From the cell containing the given text, extract its center point as (x, y) coordinate. 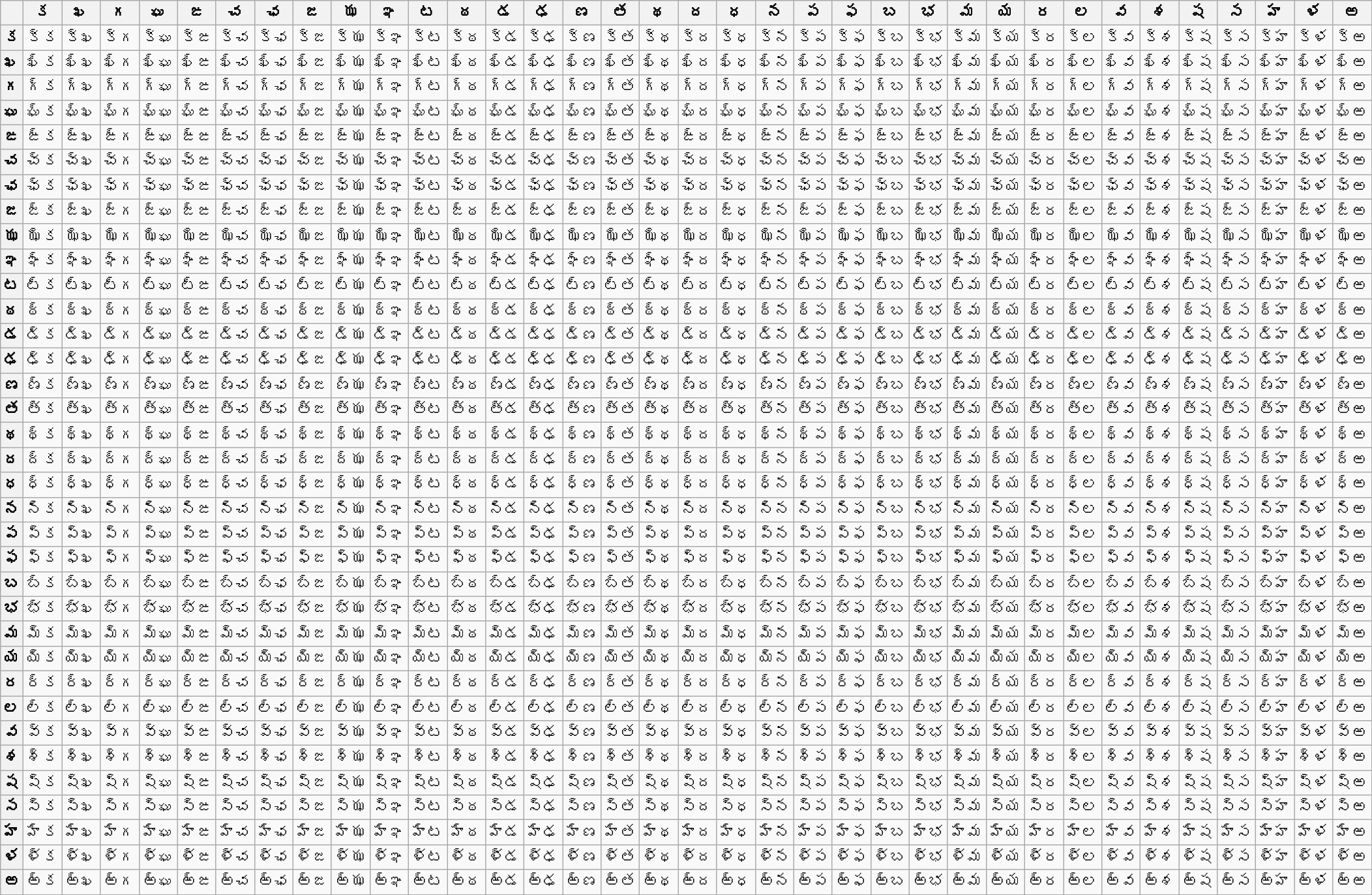
ప్జ (312, 534)
స్ళ (1313, 808)
శ్థ (659, 758)
థ్ఢ (544, 435)
ఞ్ఠ (467, 261)
ఞ్ళ (1313, 261)
భ్జ (312, 609)
మ్ఖ (81, 633)
జ్వ (1122, 211)
జ్ళ (1313, 211)
ఞ్త (621, 261)
భ్ఛ (274, 609)
ల్చ (235, 708)
వ్త (621, 733)
భ్ద (698, 609)
ఫ్హ (1275, 559)
హ్ఖ (81, 832)
ధ్ఞ (389, 485)
ఢ్ట (428, 361)
ధ్త (621, 485)
ఠ్గ (120, 311)
ళ్త (621, 857)
గ్ఫ (852, 87)
ద్ఘ (158, 460)
జ్య (1006, 211)
ల్ఠ (467, 708)
గ్త (621, 87)
ఫ్జ (312, 559)
ఠ్శ (1159, 311)
స్ర (1043, 808)
ఱ్జ (312, 882)
మ్స (1236, 633)
చ్హ (1275, 162)
గ్ఠ (467, 87)
ళ్చ (235, 857)
ళ్స (1236, 857)
త్ఖ (81, 410)
ణ్ఝ (351, 386)
ర్ఝ (351, 683)
ఱ్భ (929, 882)
మ్ళ (1313, 633)
ఢ్ధ (736, 361)
ల్త (621, 708)
ఛ్ల (1082, 187)
ఛ్ఖ (81, 187)
డ్ఢ (544, 336)
ర్శ (1159, 683)
వ్ఞ (389, 733)
ద్చ (235, 460)
ఞ్మ (966, 261)
ళ్ఫ (852, 857)
వ్ణ (582, 733)
ధ్వ (1122, 485)
గ్బ (889, 87)
జ్డ (505, 211)
ఖ్ఖ (81, 63)
ష్ఫ (852, 783)
ణ్చ (235, 386)
చ్ఱ (1352, 162)
ప్ద (698, 534)
డ్థ (659, 336)
డ్ఙ (197, 336)
ట్ఞ (389, 286)
ఱ్ఝ (351, 882)
ఱ్బ (889, 882)
వ్మ (966, 733)
ణ్ణ (582, 386)
క్చ (235, 38)
ద్ఱ (1352, 460)
శ్హ (1275, 758)
ఖ్శ (1159, 63)
బ్క (43, 584)
చ్ఘ (158, 162)
హ్ణ (582, 832)
ణ్ష (1199, 386)
ఫ్క (43, 559)
డ్స (1236, 336)
త్న (775, 410)
ఛ్ఠ (467, 187)
స్థ (659, 808)
ద్ద (698, 460)
ల్ఞ (389, 708)
ఝ్హ (1275, 236)
త్గ (120, 410)
జ్థ (659, 211)
ళ్ప (813, 857)
చ్ద (698, 162)
స్మ (966, 808)
య్ళ (1313, 658)
డ్జ (312, 336)
ప్ఫ (852, 534)
ణ్ల (1082, 386)
ఘ్ద (698, 112)
ట్బ (889, 286)
వ్ఙ (197, 733)
య్జ (312, 658)
థ్జ (312, 435)
వ్వ (1122, 733)
గ్ణ (582, 87)
ర్ళ (1313, 683)
బ్య (1006, 584)
ద్వ (1122, 460)
ప్ఠ (467, 534)
భ్ళ (1313, 609)
క్ధ (736, 38)
వ్ఱ (1352, 733)
ట్త (621, 286)
ళ్థ (659, 857)
ష్ద (698, 783)
శ్ఘ (158, 758)
ట్ట (428, 286)
ధ్ట (428, 485)
ఛ్ఝ (351, 187)
ణ్బ (889, 386)
ల్ఘ (158, 708)
గ్ఝ (351, 87)
ర్ఱ (1352, 683)
ఙ్ర (1043, 137)
భ్ర (1043, 609)
ఞ్ధ (736, 261)
ఞ్థ (659, 261)
ఠ్య (1006, 311)
ద్ప (813, 460)
ప్ల (1082, 534)
ఠ్ఫ (852, 311)
స్హ (1275, 808)
ఠ్డ (505, 311)
హ్య (1006, 832)
డ్ష (1199, 336)
ఝ్గ (120, 236)
ణ్శ (1159, 386)
థ్ఞ (389, 435)
గ్ళ (1313, 87)
చ్న (775, 162)
ల్ఝ (351, 708)
న్బ (889, 509)
చ్వ (1122, 162)
డ్చ (235, 336)
న్భ (929, 509)
ఢ్క (43, 361)
ఘ్య (1006, 112)
ష్ట (428, 783)
ధ్డ (505, 485)
ప్ణ (582, 534)
ఛ్చ (235, 187)
ట్ధ (736, 286)
చ్ఝ (351, 162)
డ్ఛ (274, 336)
ఙ్స (1236, 137)
చ్ణ (582, 162)
ఞ్ఙ (197, 261)
ధ్థ (659, 485)
క్శ (1159, 38)
ఱ్చ (235, 882)
జ్ణ (582, 211)
ళ్ట (428, 857)
ద్ర (1043, 460)
ఝ్ఱ (1352, 236)
భ్గ (120, 609)
ళ్ష (1199, 857)
ద్శ (1159, 460)
బ్ద (698, 584)
చ్ఞ (389, 162)
ఙ్మ (966, 137)
ఫ్ల (1082, 559)
ఠ్స (1236, 311)
వ్శ (1159, 733)
బ్భ (929, 584)
ఛ్డ (505, 187)
ధ్య (1006, 485)
ల్ఢ (544, 708)
ఙ్ణ (582, 137)
వ్హ (1275, 733)
ప్య (1006, 534)
త్య (1006, 410)
హ్ళ (1313, 832)
హ్హ (1275, 832)
ద్ఢ (544, 460)
ఘ్వ (1122, 112)
శ్ఞ (389, 758)
ఖ్వ (1122, 63)
క్థ (659, 38)
ప్డ (505, 534)
య్ఖ (81, 658)
శ్ఢ (544, 758)
ఖ్ఘ (158, 63)
ష్గ (120, 783)
ఠ్ఱ (1352, 311)
ణ్య (1006, 386)
బ్గ (120, 584)
ణ్ఘ (158, 386)
య్క (43, 658)
వ్ళ (1313, 733)
చ్గ (120, 162)
ఱ్గ (120, 882)
వ్ష (1199, 733)
ల్స (1236, 708)
ఙ్భ (929, 137)
ఞ్జ (312, 261)
ళ్ఝ (351, 857)
ఘ్థ (659, 112)
భ్ప (813, 609)
ళ్ళ (1313, 857)
ష్మ (966, 783)
ర్హ (1275, 683)
ఛ్ఘ (158, 187)
ఞ్శ (1159, 261)
వ్య (1006, 733)
ఠ్ణ (582, 311)
న్ఫ (852, 509)
ఢ్మ (966, 361)
హ్జ (312, 832)
ర్ష (1199, 683)
య్ట (428, 658)
ష్ఱ (1352, 783)
త్ఠ (467, 410)
బ్న (775, 584)
ఖ్ఢ (544, 63)
థ్బ (889, 435)
ధ్ఝ (351, 485)
ల్య (1006, 708)
గ్ట (428, 87)
ఘ్స (1236, 112)
ఝ్చ (235, 236)
బ్ఞ (389, 584)
ఞ్ఞ (389, 261)
ళ్గ (120, 857)
ర్ఘ (158, 683)
ఛ్ఙ (197, 187)
ఙ్త (621, 137)
డ్ధ (736, 336)
జ్ఱ (1352, 211)
బ్స (1236, 584)
ఱ్ఞ (389, 882)
స్భ (929, 808)
ప్వ (1122, 534)
శ్ప (813, 758)
ళ్ఖ (81, 857)
ష్ఛ (274, 783)
శ్భ (929, 758)
ధ్ఛ (274, 485)
ఫ్ష (1199, 559)
వ్ప (813, 733)
డ్య (1006, 336)
య్ఢ (544, 658)
ఢ్ఞ (389, 361)
చ్క (43, 162)
ఖ్ణ (582, 63)
ఱ్హ (1275, 882)
ద్ఠ (467, 460)
ల్ళ (1313, 708)
ధ్స (1236, 485)
ఠ్ఙ (197, 311)
మ్చ (235, 633)
ఫ్ర (1043, 559)
గ్ఢ (544, 87)
డ్క (43, 336)
చ్ల (1082, 162)
ఙ్ఞ (389, 137)
ధ్ర (1043, 485)
భ్మ (966, 609)
న్ధ (736, 509)
ర్చ (235, 683)
ఞ్ఖ (81, 261)
ప్థ (659, 534)
ఠ్వ (1122, 311)
గ్భ (929, 87)
మ్హ (1275, 633)
ఖ్న (775, 63)
ఞ్ఘ (158, 261)
ఝ్బ (889, 236)
భ్ఠ (467, 609)
ష్న (775, 783)
భ్స (1236, 609)
ఢ్బ (889, 361)
శ్ద (698, 758)
ఖ్ప (813, 63)
ప్ళ (1313, 534)
మ్శ (1159, 633)
ఫ్ధ (736, 559)
డ్హ (1275, 336)
బ్ప (813, 584)
న్ల (1082, 509)
ఞ్బ (889, 261)
ద్య (1006, 460)
ఢ్శ (1159, 361)
థ్య (1006, 435)
య్చ (235, 658)
ష్భ (929, 783)
ఢ్గ (120, 361)
ళ్డ (505, 857)
ఠ్జ (312, 311)
శ్గ (120, 758)
త్ల (1082, 410)
హ్ఛ (274, 832)
ఙ్య (1006, 137)
క్భ (929, 38)
య్త (621, 658)
ట్క (43, 286)
థ్ర (1043, 435)
న్గ (120, 509)
గ్హ (1275, 87)
క్క (43, 38)
క్య (1006, 38)
థ్ష (1199, 435)
న్ఱ (1352, 509)
ణ్వ (1122, 386)
ఖ్మ (966, 63)
ట్ణ (582, 286)
ప్చ (235, 534)
జ్గ (120, 211)
వ్చ (235, 733)
డ్ఘ (158, 336)
చ్శ (1159, 162)
హ్స (1236, 832)
న్ఖ (81, 509)
స్చ (235, 808)
య్స (1236, 658)
జ్ప (813, 211)
ఫ్ఞ (389, 559)
ఖ్త (621, 63)
మ్ఢ (544, 633)
జ్ఫ (852, 211)
ష్త (621, 783)
భ్ష (1199, 609)
క్న (775, 38)
వ్బ (889, 733)
ఘ్ఖ (81, 112)
జ్ఠ (467, 211)
త్ద (698, 410)
ఛ్ఢ (544, 187)
థ్ల (1082, 435)
ష్ల (1082, 783)
ఢ్స (1236, 361)
ఝ్ఙ (197, 236)
హ్ద (698, 832)
గ్ద (698, 87)
ఙ్ఱ (1352, 137)
య్ఙ (197, 658)
శ్చ (235, 758)
ఝ్ఢ (544, 236)
వ్ద (698, 733)
క్స (1236, 38)
ఝ్ఘ (158, 236)
ణ్గ (120, 386)
హ్ప (813, 832)
ఠ్ఖ (81, 311)
ట్స (1236, 286)
శ్ష (1199, 758)
ల్ఛ (274, 708)
ఞ్య (1006, 261)
ణ్త (621, 386)
ద్ట (428, 460)
ప్ఖ (81, 534)
ఞ్ద (698, 261)
ట్ద (698, 286)
చ్ప (813, 162)
హ్బ (889, 832)
మ్గ (120, 633)
ప్శ (1159, 534)
ళ్ధ (736, 857)
బ్థ (659, 584)
ఞ్వ (1122, 261)
త్డ (505, 410)
ల్భ (929, 708)
ఞ్డ (505, 261)
ఢ్జ (312, 361)
థ్హ (1275, 435)
న్డ (505, 509)
ఛ్ర (1043, 187)
య్ఘ (158, 658)
త్స (1236, 410)
శ్ఖ (81, 758)
గ్శ (1159, 87)
భ్ఱ (1352, 609)
న్ష (1199, 509)
ర్ఫ (852, 683)
ఢ్ఘ (158, 361)
థ్ప (813, 435)
ణ్ద (698, 386)
ఙ్ఛ (274, 137)
ఫ్ఠ (467, 559)
య్వ (1122, 658)
ర్డ (505, 683)
ఠ్ర (1043, 311)
ఞ్చ (235, 261)
శ్య (1006, 758)
ధ్ద (698, 485)
ఝ్ఞ (389, 236)
ప్ధ (736, 534)
ఞ్న (775, 261)
త్హ (1275, 410)
శ్ఝ (351, 758)
త్ఘ (158, 410)
ప్ష (1199, 534)
ర్ఠ (467, 683)
బ్ఠ (467, 584)
బ్శ (1159, 584)
ధ్హ (1275, 485)
ఖ్య (1006, 63)
ష్ఙ (197, 783)
డ్మ (966, 336)
న్స (1236, 509)
ల్ఱ (1352, 708)
త్జ (312, 410)
ర్స (1236, 683)
బ్ష (1199, 584)
ఛ్క (43, 187)
భ్ల (1082, 609)
ఛ్ధ (736, 187)
శ్జ (312, 758)
ర్మ (966, 683)
ఠ్ఢ (544, 311)
ఱ్ఠ (467, 882)
చ్ధ (736, 162)
వ్ఝ (351, 733)
ప్హ (1275, 534)
వ్న (775, 733)
ఠ్త (621, 311)
ట్ల (1082, 286)
ఙ్ప (813, 137)
చ్ళ (1313, 162)
ఫ్భ (929, 559)
ఞ్ర (1043, 261)
ఫ్మ (966, 559)
ఖ్ఝ (351, 63)
న్హ (1275, 509)
ణ్డ (505, 386)
ఫ్వ (1122, 559)
వ్ఫ (852, 733)
ఘ్హ (1275, 112)
గ్థ (659, 87)
ఙ్థ (659, 137)
ఛ్ఱ (1352, 187)
ఠ్ధ (736, 311)
మ్ద (698, 633)
ప్త (621, 534)
ప్బ (889, 534)
ర్బ (889, 683)
న్క (43, 509)
ల్ద (698, 708)
ఘ్న (775, 112)
ఙ్డ (505, 137)
స్ఘ (158, 808)
చ్ష (1199, 162)
ట్ష (1199, 286)
ఝ్ష (1199, 236)
ష్చ (235, 783)
థ్ఠ (467, 435)
ఫ్న (775, 559)
య్ఞ (389, 658)
ఛ్ఞ (389, 187)
శ్త (621, 758)
ప్ఝ (351, 534)
న్ఠ (467, 509)
ఱ్ద (698, 882)
ఘ్ఱ (1352, 112)
క్ఘ (158, 38)
గ్క (43, 87)
ప్భ (929, 534)
బ్ధ (736, 584)
బ్డ (505, 584)
శ్ర (1043, 758)
ణ్ఫ (852, 386)
ఛ్ద (698, 187)
ళ్హ (1275, 857)
ట్ళ (1313, 286)
ట్శ (1159, 286)
ల్ట (428, 708)
ఱ్శ (1159, 882)
శ్మ (966, 758)
ఘ్ష (1199, 112)
జ్ఖ (81, 211)
ట్మ (966, 286)
ర్ఢ (544, 683)
ల్గ (120, 708)
క్ఙ (197, 38)
ష్ఠ (467, 783)
ఖ్థ (659, 63)
ఱ్ణ (582, 882)
న్న (775, 509)
ఫ్ళ (1313, 559)
గ్వ (1122, 87)
ఫ్గ (120, 559)
య్ర (1043, 658)
ళ్బ (889, 857)
బ్ణ (582, 584)
ఢ్త (621, 361)
త్ణ (582, 410)
ళ్ణ (582, 857)
ఠ్భ (929, 311)
డ్ఝ (351, 336)
ఫ్ఫ (852, 559)
ర్ట (428, 683)
ప్మ (966, 534)
హ్గ (120, 832)
గ్ఱ (1352, 87)
థ్గ (120, 435)
థ్వ (1122, 435)
బ్ఫ (852, 584)
న్ణ (582, 509)
స్ఙ (197, 808)
ళ్ఘ (158, 857)
న్చ (235, 509)
ట్ఙ (197, 286)
ఱ్ళ (1313, 882)
గ్ష (1199, 87)
ళ్ఞ (389, 857)
డ్బ (889, 336)
ఝ్న (775, 236)
హ్ఫ (852, 832)
క్ఛ (274, 38)
న్ర (1043, 509)
గ్ఖ (81, 87)
ఙ్ఫ (852, 137)
ఫ్బ (889, 559)
ఝ్ద (698, 236)
ఞ్ట (428, 261)
త్ళ (1313, 410)
ధ్గ (120, 485)
ఛ్త (621, 187)
ఘ్ల (1082, 112)
డ్ర (1043, 336)
ఙ్బ (889, 137)
ష్క (43, 783)
జ్హ (1275, 211)
ఢ్డ (505, 361)
చ్ర (1043, 162)
ధ్ఠ (467, 485)
ఖ్ఙ (197, 63)
శ్శ (1159, 758)
ఢ్న (775, 361)
ప్గ (120, 534)
య్ణ (582, 658)
ధ్భ (929, 485)
ష్వ (1122, 783)
మ్ర (1043, 633)
ఠ్ఝ (351, 311)
భ్ణ (582, 609)
ఫ్చ (235, 559)
ఝ్ప (813, 236)
ఱ్వ (1122, 882)
య్ష (1199, 658)
ఠ్క (43, 311)
ణ్థ (659, 386)
మ్మ (966, 633)
స్ల (1082, 808)
య్ధ (736, 658)
డ్న (775, 336)
ట్చ (235, 286)
ళ్ల (1082, 857)
ఫ్ఛ (274, 559)
వ్ధ (736, 733)
శ్ఙ (197, 758)
ణ్ధ (736, 386)
మ్న (775, 633)
ద్జ (312, 460)
ఖ్ఛ (274, 63)
ఢ్ల (1082, 361)
చ్ఙ (197, 162)
ఝ్ఛ (274, 236)
ప్స (1236, 534)
ఘ్ఞ (389, 112)
త్ప (813, 410)
ఙ్ల (1082, 137)
ఖ్జ (312, 63)
స్ధ (736, 808)
ఠ్ఛ (274, 311)
గ్ర (1043, 87)
ప్ప (813, 534)
హ్ల (1082, 832)
ణ్న (775, 386)
ఢ్ఛ (274, 361)
ఙ్వ (1122, 137)
ఛ్బ (889, 187)
ఞ్ణ (582, 261)
భ్ఫ (852, 609)
ర్గ (120, 683)
న్ట (428, 509)
క్డ (505, 38)
గ్య (1006, 87)
జ్ఞ (389, 211)
ఢ్ళ (1313, 361)
డ్శ (1159, 336)
శ్ఛ (274, 758)
భ్ఢ (544, 609)
స్ఖ (81, 808)
ట్జ (312, 286)
త్ఙ (197, 410)
స్ట (428, 808)
ఘ్ళ (1313, 112)
డ్ట (428, 336)
ధ్ళ (1313, 485)
ద్ఙ (197, 460)
ధ్బ (889, 485)
ట్హ (1275, 286)
ఛ్మ (966, 187)
ఖ్క (43, 63)
త్ధ (736, 410)
డ్ద (698, 336)
ప్న (775, 534)
ఱ్ఛ (274, 882)
న్త (621, 509)
ధ్ధ (736, 485)
త్ఝ (351, 410)
హ్ఢ (544, 832)
ధ్ణ (582, 485)
హ్ఞ (389, 832)
ణ్ఢ (544, 386)
ఛ్హ (1275, 187)
ఘ్ఠ (467, 112)
క్వ (1122, 38)
ర్ఙ (197, 683)
ష్ష (1199, 783)
స్గ (120, 808)
ఢ్ఠ (467, 361)
చ్చ (235, 162)
ర్య (1006, 683)
హ్భ (929, 832)
ణ్భ (929, 386)
గ్ప (813, 87)
ఞ్భ (929, 261)
స్ప (813, 808)
హ్చ (235, 832)
ళ్ఢ (544, 857)
ఠ్బ (889, 311)
ఞ్ఱ (1352, 261)
గ్ఛ (274, 87)
బ్జ (312, 584)
న్ళ (1313, 509)
త్వ (1122, 410)
థ్ఝ (351, 435)
బ్ల (1082, 584)
య్ఝ (351, 658)
థ్థ (659, 435)
ఘ్ఙ (197, 112)
ఙ్గ (120, 137)
ఞ్ఢ (544, 261)
ణ్స (1236, 386)
య్శ (1159, 658)
ఱ్ఙ (197, 882)
ర్ణ (582, 683)
బ్ఱ (1352, 584)
క్ష (1199, 38)
త్శ (1159, 410)
ఠ్ళ (1313, 311)
డ్ఖ (81, 336)
ణ్ప (813, 386)
ళ్ద (698, 857)
ద్ఞ (389, 460)
డ్ణ (582, 336)
న్ఝ (351, 509)
డ్ఠ (467, 336)
డ్వ (1122, 336)
వ్ఢ (544, 733)
ఛ్న (775, 187)
ఛ్ణ (582, 187)
ణ్ఠ (467, 386)
ఖ్ష (1199, 63)
ద్బ (889, 460)
ఝ్వ (1122, 236)
ఠ్మ (966, 311)
మ్ణ (582, 633)
ఱ్ల (1082, 882)
చ్య (1006, 162)
ర్జ (312, 683)
ళ్ఙ (197, 857)
డ్ల (1082, 336)
భ్ధ (736, 609)
ఙ్ఘ (158, 137)
ల్ఙ (197, 708)
ర్ఞ (389, 683)
ఖ్ఠ (467, 63)
ప్ఢ (544, 534)
ష్ప (813, 783)
త్ఛ (274, 410)
ఢ్ఫ (852, 361)
ఙ్ఖ (81, 137)
థ్మ (966, 435)
ట్ఫ (852, 286)
భ్చ (235, 609)
థ్ఘ (158, 435)
ఛ్య (1006, 187)
చ్మ (966, 162)
ట్థ (659, 286)
ద్ఛ (274, 460)
హ్ధ (736, 832)
థ్భ (929, 435)
హ్ష (1199, 832)
య్ద (698, 658)
ద్ఫ (852, 460)
శ్ఫ (852, 758)
గ్మ (966, 87)
ఠ్ట (428, 311)
మ్థ (659, 633)
ర్న (775, 683)
ఙ్జ (312, 137)
ల్వ (1122, 708)
ద్క (43, 460)
ష్ఝ (351, 783)
ళ్శ (1159, 857)
ర్ద (698, 683)
ఱ్మ (966, 882)
ఘ్భ (929, 112)
శ్స (1236, 758)
ణ్మ (966, 386)
ల్ర (1043, 708)
స్ఢ (544, 808)
న్జ (312, 509)
ఛ్ఫ (852, 187)
ట్ఢ (544, 286)
వ్ఘ (158, 733)
ర్వ (1122, 683)
థ్ళ (1313, 435)
ఝ్య (1006, 236)
ఘ్ఢ (544, 112)
మ్ఠ (467, 633)
జ్ర (1043, 211)
డ్గ (120, 336)
ఫ్ఙ (197, 559)
గ్స (1236, 87)
వ్స (1236, 733)
ఛ్భ (929, 187)
ధ్మ (966, 485)
బ్ఘ (158, 584)
ట్ర (1043, 286)
న్ఙ (197, 509)
గ్ఙ (197, 87)
ర్ర (1043, 683)
జ్న (775, 211)
ప్ఱ (1352, 534)
చ్జ (312, 162)
క్జ (312, 38)
క్మ (966, 38)
ఞ్ఛ (274, 261)
ఞ్ల (1082, 261)
ద్న (775, 460)
ధ్ష (1199, 485)
ళ్జ (312, 857)
ల్ఖ (81, 708)
జ్శ (1159, 211)
ఢ్ప (813, 361)
ష్ర (1043, 783)
ళ్ఱ (1352, 857)
ఱ్ఖ (81, 882)
ద్భ (929, 460)
త్థ (659, 410)
ఙ్ఢ (544, 137)
గ్గ (120, 87)
ట్ఛ (274, 286)
బ్త (621, 584)
ఘ్ధ (736, 112)
ఖ్ఫ (852, 63)
ట్ఠ (467, 286)
క్ళ (1313, 38)
ఢ్చ (235, 361)
త్ఫ (852, 410)
భ్ట (428, 609)
హ్ఱ (1352, 832)
బ్ర (1043, 584)
ల్డ (505, 708)
మ్ధ (736, 633)
థ్శ (1159, 435)
ల్జ (312, 708)
ఝ్ధ (736, 236)
ట్ఖ (81, 286)
బ్మ (966, 584)
త్మ (966, 410)
ల్ణ (582, 708)
మ్భ (929, 633)
ణ్ట (428, 386)
ఘ్ప (813, 112)
మ్ష (1199, 633)
ఫ్ఢ (544, 559)
ఘ్ర (1043, 112)
హ్క (43, 832)
ఠ్చ (235, 311)
ట్న (775, 286)
ద్ఖ (81, 460)
హ్డ (505, 832)
ఛ్ఛ (274, 187)
డ్త (621, 336)
ఛ్గ (120, 187)
జ్స (1236, 211)
ఢ్ర (1043, 361)
భ్బ (889, 609)
ష్బ (889, 783)
భ్భ (929, 609)
శ్ళ (1313, 758)
ఝ్ళ (1313, 236)
ర్క (43, 683)
ఝ్ఖ (81, 236)
క్ణ (582, 38)
ఢ్ఙ (197, 361)
ఞ్హ (1275, 261)
క్గ (120, 38)
ఙ్చ (235, 137)
భ్హ (1275, 609)
ఱ్థ (659, 882)
మ్ల (1082, 633)
ల్ప (813, 708)
ళ్ఠ (467, 857)
ధ్న (775, 485)
జ్జ (312, 211)
త్ఢ (544, 410)
జ్ఢ (544, 211)
బ్వ (1122, 584)
ఝ్ఫ (852, 236)
చ్భ (929, 162)
మ్ఱ (1352, 633)
థ్న (775, 435)
ఝ్ట (428, 236)
ణ్ర (1043, 386)
థ్ఛ (274, 435)
మ్ప (813, 633)
ఖ్ధ (736, 63)
ఠ్ఠ (467, 311)
ఘ్డ (505, 112)
బ్ఖ (81, 584)
ఱ్ఘ (158, 882)
క్త (621, 38)
మ్య (1006, 633)
ళ్మ (966, 857)
ధ్ప (813, 485)
ఫ్ప (813, 559)
బ్బ (889, 584)
ల్హ (1275, 708)
ద్త (621, 460)
ఱ్ప (813, 882)
గ్డ (505, 87)
ఝ్డ (505, 236)
మ్వ (1122, 633)
ఢ్ఝ (351, 361)
ఱ్ర (1043, 882)
ల్మ (966, 708)
ఠ్హ (1275, 311)
ఘ్ణ (582, 112)
జ్త (621, 211)
చ్ఛ (274, 162)
ట్డ (505, 286)
చ్ఖ (81, 162)
ఙ్ఠ (467, 137)
ఛ్స (1236, 187)
ఱ్న (775, 882)
స్క (43, 808)
శ్ఠ (467, 758)
భ్త (621, 609)
హ్న (775, 832)
జ్ట (428, 211)
స్జ (312, 808)
భ్వ (1122, 609)
ష్ఞ (389, 783)
ఢ్వ (1122, 361)
జ్ఙ (197, 211)
జ్ధ (736, 211)
ళ్ఛ (274, 857)
ఙ్ళ (1313, 137)
ఱ్ఱ (1352, 882)
భ్డ (505, 609)
థ్ఙ (197, 435)
చ్త (621, 162)
ఖ్ట (428, 63)
చ్థ (659, 162)
థ్డ (505, 435)
జ్క (43, 211)
ప్ఞ (389, 534)
ఠ్ల (1082, 311)
ఞ్స (1236, 261)
జ్ఛ (274, 211)
న్మ (966, 509)
క్ద (698, 38)
ఢ్హ (1275, 361)
ఢ్ణ (582, 361)
ఙ్హ (1275, 137)
ఖ్ఱ (1352, 63)
న్వ (1122, 509)
న్ఘ (158, 509)
ఝ్స (1236, 236)
య్హ (1275, 658)
మ్జ (312, 633)
హ్ఘ (158, 832)
భ్ఘ (158, 609)
జ్ద (698, 211)
ధ్ఫ (852, 485)
శ్క (43, 758)
క్ట (428, 38)
స్ఞ (389, 808)
మ్బ (889, 633)
ట్ఘ (158, 286)
ఝ్క (43, 236)
ద్ణ (582, 460)
ఛ్థ (659, 187)
న్ప (813, 509)
హ్ర (1043, 832)
క్ప (813, 38)
ఝ్భ (929, 236)
డ్ఱ (1352, 336)
ష్ఖ (81, 783)
ట్ఝ (351, 286)
మ్ఙ (197, 633)
డ్డ (505, 336)
త్త (621, 410)
క్హ (1275, 38)
ఠ్న (775, 311)
ఘ్మ (966, 112)
హ్మ (966, 832)
శ్ణ (582, 758)
ధ్ఢ (544, 485)
జ్ష (1199, 211)
ణ్ళ (1313, 386)
బ్ళ (1313, 584)
న్ద (698, 509)
ఠ్ఘ (158, 311)
గ్ఞ (389, 87)
ఱ్త (621, 882)
ఙ్ఝ (351, 137)
ఙ్క (43, 137)
ప్క (43, 534)
ఘ్త (621, 112)
స్త (621, 808)
వ్ఠ (467, 733)
ఘ్శ (1159, 112)
ఘ్ఘ (158, 112)
ద్ళ (1313, 460)
ళ్ర (1043, 857)
వ్ర (1043, 733)
ల్బ (889, 708)
ళ్వ (1122, 857)
ఖ్స (1236, 63)
ఙ్ట (428, 137)
ర్త (621, 683)
ఝ్ల (1082, 236)
భ్ఙ (197, 609)
ఛ్శ (1159, 187)
వ్క (43, 733)
థ్స (1236, 435)
ఢ్ఱ (1352, 361)
ట్ప (813, 286)
ద్హ (1275, 460)
వ్జ (312, 733)
బ్ఙ (197, 584)
ఢ్థ (659, 361)
బ్హ (1275, 584)
త్చ (235, 410)
ఝ్ర (1043, 236)
ఢ్య (1006, 361)
ఝ్ఝ (351, 236)
డ్ఫ (852, 336)
ర్ధ (736, 683)
ధ్ఙ (197, 485)
ఛ్వ (1122, 187)
బ్ఝ (351, 584)
స్య (1006, 808)
ఖ్ల (1082, 63)
హ్త (621, 832)
ప్ర (1043, 534)
ణ్ఖ (81, 386)
ఙ్శ (1159, 137)
య్థ (659, 658)
ఢ్భ (929, 361)
ఱ్ఫ (852, 882)
య్గ (120, 658)
ద్ష (1199, 460)
ఘ్ఝ (351, 112)
ద్ఝ (351, 460)
ఘ్బ (889, 112)
య్ల (1082, 658)
ఘ్చ (235, 112)
ణ్ఱ (1352, 386)
డ్ఞ (389, 336)
ఘ్ఛ (274, 112)
గ్చ (235, 87)
త్ర (1043, 410)
త్భ (929, 410)
ఛ్ట (428, 187)
బ్ట (428, 584)
య్భ (929, 658)
ఝ్ఠ (467, 236)
జ్భ (929, 211)
ర్ప (813, 683)
హ్థ (659, 832)
భ్ఞ (389, 609)
ఢ్ష (1199, 361)
త్క (43, 410)
ఘ్గ (120, 112)
ఞ్గ (120, 261)
థ్త (621, 435)
చ్బ (889, 162)
ద్స (1236, 460)
ఞ్ఝ (351, 261)
స్న (775, 808)
ధ్క (43, 485)
భ్న (775, 609)
శ్ధ (736, 758)
వ్ఖ (81, 733)
ల్ఫ (852, 708)
వ్ల (1082, 733)
ఝ్శ (1159, 236)
థ్ఱ (1352, 435)
ట్భ (929, 286)
ష్హ (1275, 783)
భ్క (43, 609)
ఖ్హ (1275, 63)
మ్ఘ (158, 633)
ష్ఘ (158, 783)
ఖ్ద (698, 63)
య్ప (813, 658)
మ్ఝ (351, 633)
ఞ్ష (1199, 261)
జ్చ (235, 211)
ఝ్జ (312, 236)
స్ఝ (351, 808)
ష్ణ (582, 783)
ఞ్ఫ (852, 261)
ళ్న (775, 857)
ఱ్స (1236, 882)
ష్ఢ (544, 783)
శ్ట (428, 758)
ట్వ (1122, 286)
ఱ్డ (505, 882)
ఠ్ద (698, 311)
ధ్ఱ (1352, 485)
భ్శ (1159, 609)
ష్జ (312, 783)
ఠ్థ (659, 311)
ద్గ (120, 460)
ఫ్ణ (582, 559)
ప్ఘ (158, 534)
చ్ఢ (544, 162)
వ్డ (505, 733)
ఫ్స (1236, 559)
ధ్శ (1159, 485)
ల్ధ (736, 708)
ల్ష (1199, 708)
ష్ళ (1313, 783)
ఢ్ఖ (81, 361)
థ్ఖ (81, 435)
ల్శ (1159, 708)
ర్ఛ (274, 683)
ఝ్ణ (582, 236)
స్డ (505, 808)
ణ్జ (312, 386)
ష్య (1006, 783)
క్ఫ (852, 38)
వ్గ (120, 733)
ల్క (43, 708)
మ్ఞ (389, 633)
ఫ్ద (698, 559)
జ్ఘ (158, 211)
ర్భ (929, 683)
ఘ్ట (428, 112)
ఛ్ష (1199, 187)
హ్శ (1159, 832)
బ్ఢ (544, 584)
ఙ్ఙ (197, 137)
భ్ఝ (351, 609)
క్ఱ (1352, 38)
ధ్చ (235, 485)
ఫ్ట (428, 559)
ళ్క (43, 857)
ఱ్య (1006, 882)
చ్స (1236, 162)
స్శ (1159, 808)
గ్జ (312, 87)
ఢ్ద (698, 361)
థ్ధ (736, 435)
ఫ్థ (659, 559)
హ్వ (1122, 832)
ద్డ (505, 460)
స్ష (1199, 808)
క్ఠ (467, 38)
ఖ్డ (505, 63)
హ్ట (428, 832)
డ్ప (813, 336)
శ్వ (1122, 758)
ఢ్ఢ (544, 361)
క్ల (1082, 38)
ప్ఛ (274, 534)
క్ఖ (81, 38)
మ్ఛ (274, 633)
త్ఱ (1352, 410)
క్ఢ (544, 38)
స్వ (1122, 808)
ట్గ (120, 286)
ళ్భ (929, 857)
ద్మ (966, 460)
న్థ (659, 509)
జ్మ (966, 211)
థ్ణ (582, 435)
ఠ్ప (813, 311)
గ్ఘ (158, 87)
ల్న (775, 708)
న్ఛ (274, 509)
థ్ద (698, 435)
ఝ్థ (659, 236)
భ్య (1006, 609)
య్మ (966, 658)
ద్ల (1082, 460)
ఱ్ధ (736, 882)
య్ఱ (1352, 658)
వ్ట (428, 733)
ప్ట (428, 534)
ర్ఖ (81, 683)
క్ఞ (389, 38)
గ్న (775, 87)
క్ర (1043, 38)
న్శ (1159, 509)
ర్ల (1082, 683)
ఙ్ద (698, 137)
చ్డ (505, 162)
క్బ (889, 38)
క్ఝ (351, 38)
య్ఠ (467, 658)
ష్స (1236, 783)
ఝ్మ (966, 236)
ఖ్బ (889, 63)
స్బ (889, 808)
ల్థ (659, 708)
ఞ్క (43, 261)
ఫ్ఘ (158, 559)
జ్ల (1082, 211)
మ్క (43, 633)
జ్ఝ (351, 211)
ల్ల (1082, 708)
ఫ్ఖ (81, 559)
ష్ధ (736, 783)
ఱ్ఢ (544, 882)
ఱ్క (43, 882)
య్య (1006, 658)
య్డ (505, 658)
స్ఱ (1352, 808)
య్న (775, 658)
ణ్క (43, 386)
త్ఞ (389, 410)
మ్త (621, 633)
గ్ల (1082, 87)
వ్భ (929, 733)
భ్థ (659, 609)
ఞ్ప (813, 261)
గ్ధ (736, 87)
ఫ్య (1006, 559)
ఛ్జ (312, 187)
ద్థ (659, 460)
శ్న (775, 758)
య్ఫ (852, 658)
ఖ్గ (120, 63)
ర్థ (659, 683)
ఫ్ఱ (1352, 559)
న్య (1006, 509)
ఱ్ట (428, 882)
ఖ్భ (929, 63)
థ్క (43, 435)
థ్ట (428, 435)
య్బ (889, 658)
ణ్ఛ (274, 386)
ఱ్ష (1199, 882)
స్ఫ (852, 808)
ష్డ (505, 783)
హ్ఠ (467, 832)
చ్ఠ (467, 162)
డ్భ (929, 336)
ఫ్ఝ (351, 559)
ఠ్ష (1199, 311)
జ్బ (889, 211)
ధ్ఖ (81, 485)
స్ఠ (467, 808)
ధ్ల (1082, 485)
మ్ట (428, 633)
చ్ఫ (852, 162)
ష్శ (1159, 783)
ఛ్ళ (1313, 187)
ధ్జ (312, 485)
ఛ్ప (813, 187)
ఝ్త (621, 236)
ద్ధ (736, 460)
ణ్ఞ (389, 386)
శ్బ (889, 758)
థ్చ (235, 435)
శ్ల (1082, 758)
బ్ఛ (274, 584)
హ్ఝ (351, 832)
స్ద (698, 808)
ఖ్చ (235, 63)
ఫ్త (621, 559)
డ్ళ (1313, 336)
ఙ్న (775, 137)
ప్ఙ (197, 534)
ఙ్ధ (736, 137)
ట్య (1006, 286)
స్ణ (582, 808)
ఘ్క (43, 112)
ఙ్ష (1199, 137)
బ్చ (235, 584)
ణ్హ (1275, 386)
ఖ్ర (1043, 63)
ణ్ఙ (197, 386)
ఘ్జ (312, 112)
త్ష (1199, 410)
ఘ్ఫ (852, 112)
త్ట (428, 410)
ఖ్ఞ (389, 63)
శ్ఱ (1352, 758)
ఫ్డ (505, 559)
చ్ట (428, 162)
ట్ఱ (1352, 286)
థ్ఫ (852, 435)
స్ఛ (274, 808)
త్బ (889, 410)
శ్డ (505, 758)
ఫ్శ (1159, 559)
ఖ్ళ (1313, 63)
ష్థ (659, 783)
స్స (1236, 808)
మ్ఫ (852, 633)
మ్డ (505, 633)
వ్థ (659, 733)
న్ఢ (544, 509)
ళ్య (1006, 857)
న్ఞ (389, 509)
వ్ఛ (274, 733)
య్ఛ (274, 658)
ఠ్ఞ (389, 311)
భ్ఖ (81, 609)
హ్ఙ (197, 832)
ధ్ఘ (158, 485)
